Determine the (x, y) coordinate at the center of the cell enclosing the given text.  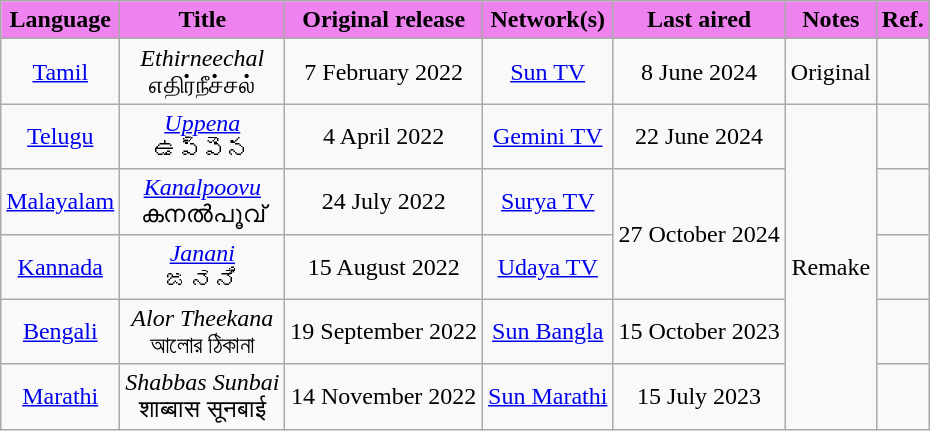
19 September 2022 (384, 332)
Network(s) (548, 20)
15 July 2023 (699, 396)
Title (202, 20)
Sun TV (548, 72)
Language (60, 20)
Shabbas Sunbai शाब्बास सूनबाई (202, 396)
15 August 2022 (384, 266)
Udaya TV (548, 266)
24 July 2022 (384, 202)
Alor Theekana আলোর ঠিকানা (202, 332)
Surya TV (548, 202)
Ref. (902, 20)
Marathi (60, 396)
Kannada (60, 266)
Notes (830, 20)
Bengali (60, 332)
Remake (830, 266)
Original (830, 72)
Janani ಜನನಿ (202, 266)
Sun Bangla (548, 332)
Tamil (60, 72)
Original release (384, 20)
Malayalam (60, 202)
Ethirneechal எதிர்நீச்சல் (202, 72)
15 October 2023 (699, 332)
Kanalpoovu കനൽപൂവ് (202, 202)
Uppena ఉప్పెన (202, 136)
Telugu (60, 136)
8 June 2024 (699, 72)
14 November 2022 (384, 396)
22 June 2024 (699, 136)
27 October 2024 (699, 234)
Last aired (699, 20)
7 February 2022 (384, 72)
4 April 2022 (384, 136)
Sun Marathi (548, 396)
Gemini TV (548, 136)
